Output the (X, Y) coordinate of the center of the cell containing the given text.  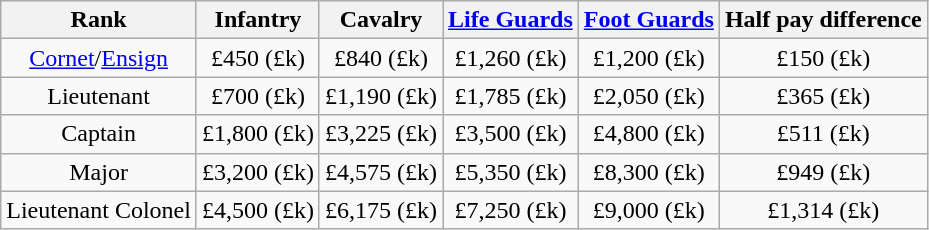
Cavalry (380, 20)
£8,300 (£k) (648, 172)
£5,350 (£k) (511, 172)
£1,785 (£k) (511, 96)
£150 (£k) (823, 58)
£1,190 (£k) (380, 96)
£3,200 (£k) (258, 172)
£840 (£k) (380, 58)
£365 (£k) (823, 96)
£4,575 (£k) (380, 172)
£1,200 (£k) (648, 58)
£1,260 (£k) (511, 58)
£4,500 (£k) (258, 210)
£3,500 (£k) (511, 134)
Lieutenant (99, 96)
£7,250 (£k) (511, 210)
£4,800 (£k) (648, 134)
Lieutenant Colonel (99, 210)
Life Guards (511, 20)
£1,314 (£k) (823, 210)
Cornet/Ensign (99, 58)
Major (99, 172)
£511 (£k) (823, 134)
£3,225 (£k) (380, 134)
£1,800 (£k) (258, 134)
£700 (£k) (258, 96)
£2,050 (£k) (648, 96)
Foot Guards (648, 20)
£949 (£k) (823, 172)
£450 (£k) (258, 58)
Captain (99, 134)
Rank (99, 20)
£9,000 (£k) (648, 210)
Infantry (258, 20)
Half pay difference (823, 20)
£6,175 (£k) (380, 210)
